Identify which cell holds the provided text, then report its [X, Y] central coordinate. 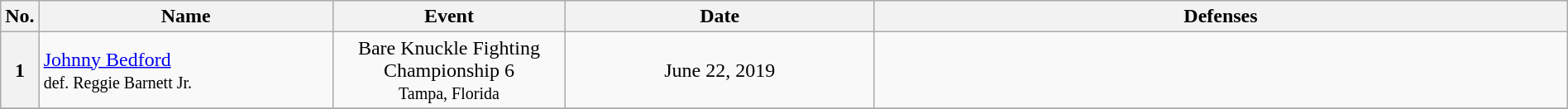
No. [20, 17]
Defenses [1221, 17]
Date [719, 17]
Bare Knuckle Fighting Championship 6Tampa, Florida [449, 70]
Name [185, 17]
Event [449, 17]
June 22, 2019 [719, 70]
Johnny Bedford def. Reggie Barnett Jr. [185, 70]
1 [20, 70]
